Return [x, y] of the center of cell containing provided text 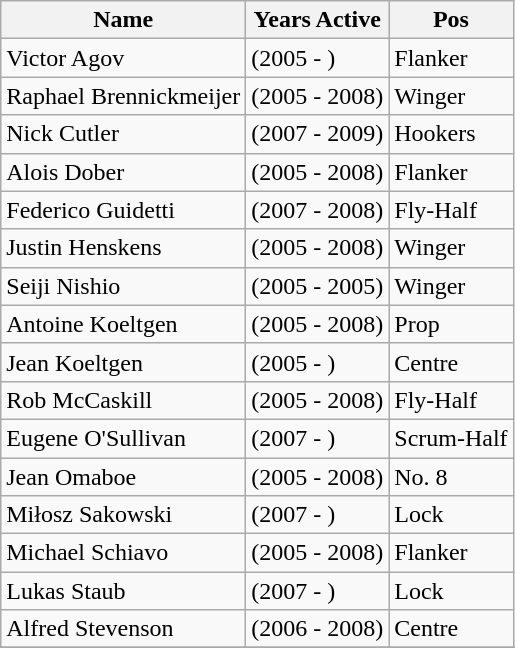
Prop [451, 324]
Justin Henskens [124, 248]
Jean Koeltgen [124, 362]
(2007 - 2009) [318, 134]
(2007 - 2008) [318, 210]
Hookers [451, 134]
Antoine Koeltgen [124, 324]
Federico Guidetti [124, 210]
Alfred Stevenson [124, 629]
(2006 - 2008) [318, 629]
Years Active [318, 20]
Alois Dober [124, 172]
No. 8 [451, 477]
Pos [451, 20]
Michael Schiavo [124, 553]
(2005 - 2005) [318, 286]
Name [124, 20]
Nick Cutler [124, 134]
Eugene O'Sullivan [124, 438]
Raphael Brennickmeijer [124, 96]
Victor Agov [124, 58]
Rob McCaskill [124, 400]
Jean Omaboe [124, 477]
Scrum-Half [451, 438]
Miłosz Sakowski [124, 515]
Seiji Nishio [124, 286]
Lukas Staub [124, 591]
